Detect which cell encompasses the target text, then output its [X, Y] center coordinate. 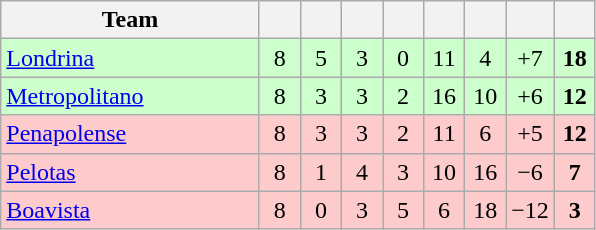
Metropolitano [130, 96]
Team [130, 20]
+7 [530, 58]
−12 [530, 210]
−6 [530, 172]
+5 [530, 134]
1 [320, 172]
Boavista [130, 210]
Pelotas [130, 172]
7 [574, 172]
+6 [530, 96]
Londrina [130, 58]
Penapolense [130, 134]
